From the cell containing the given text, extract its center point as [X, Y] coordinate. 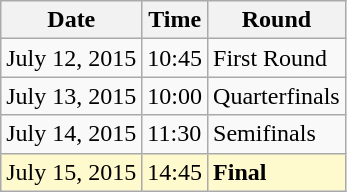
Semifinals [277, 134]
Round [277, 20]
Time [175, 20]
Date [72, 20]
First Round [277, 58]
10:45 [175, 58]
10:00 [175, 96]
14:45 [175, 172]
Quarterfinals [277, 96]
July 13, 2015 [72, 96]
July 14, 2015 [72, 134]
11:30 [175, 134]
July 15, 2015 [72, 172]
July 12, 2015 [72, 58]
Final [277, 172]
